Provide the (x, y) coordinate of the cell's center where the given text is located.  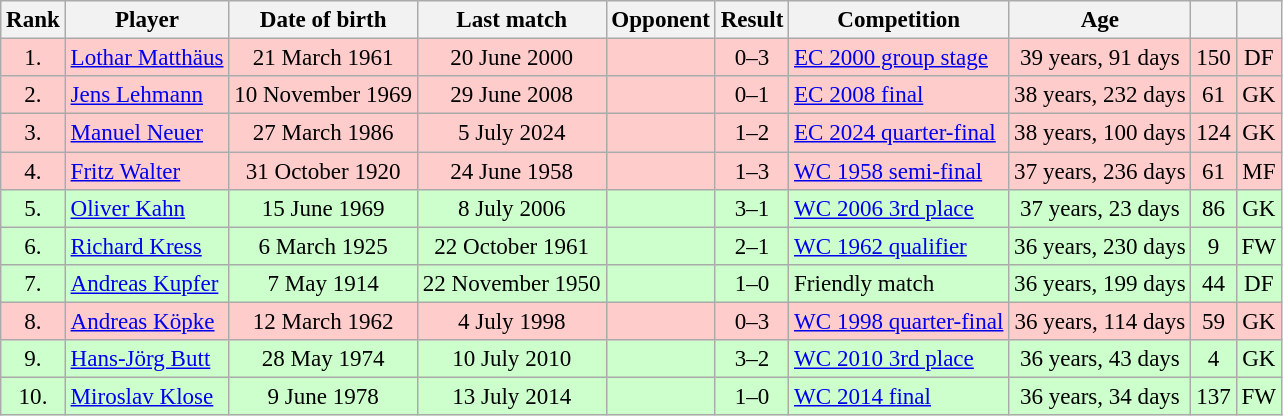
7. (33, 284)
150 (1214, 58)
28 May 1974 (324, 359)
Date of birth (324, 20)
Fritz Walter (147, 171)
EC 2008 final (899, 95)
WC 2006 3rd place (899, 209)
Jens Lehmann (147, 95)
9 June 1978 (324, 397)
20 June 2000 (512, 58)
6. (33, 246)
15 June 1969 (324, 209)
37 years, 236 days (1100, 171)
21 March 1961 (324, 58)
36 years, 230 days (1100, 246)
Last match (512, 20)
38 years, 232 days (1100, 95)
3. (33, 133)
12 March 1962 (324, 322)
MF (1258, 171)
8 July 2006 (512, 209)
9 (1214, 246)
Miroslav Klose (147, 397)
Hans-Jörg Butt (147, 359)
1. (33, 58)
WC 2010 3rd place (899, 359)
Andreas Kupfer (147, 284)
4. (33, 171)
24 June 1958 (512, 171)
2. (33, 95)
1–3 (752, 171)
Friendly match (899, 284)
Richard Kress (147, 246)
8. (33, 322)
Result (752, 20)
44 (1214, 284)
124 (1214, 133)
5. (33, 209)
4 July 1998 (512, 322)
22 October 1961 (512, 246)
10. (33, 397)
10 July 2010 (512, 359)
EC 2000 group stage (899, 58)
36 years, 43 days (1100, 359)
1–2 (752, 133)
39 years, 91 days (1100, 58)
2–1 (752, 246)
WC 1962 qualifier (899, 246)
36 years, 34 days (1100, 397)
37 years, 23 days (1100, 209)
29 June 2008 (512, 95)
Competition (899, 20)
WC 1958 semi-final (899, 171)
Player (147, 20)
9. (33, 359)
Oliver Kahn (147, 209)
0–1 (752, 95)
59 (1214, 322)
22 November 1950 (512, 284)
Lothar Matthäus (147, 58)
4 (1214, 359)
36 years, 114 days (1100, 322)
Rank (33, 20)
EC 2024 quarter-final (899, 133)
WC 2014 final (899, 397)
31 October 1920 (324, 171)
3–2 (752, 359)
6 March 1925 (324, 246)
38 years, 100 days (1100, 133)
7 May 1914 (324, 284)
Manuel Neuer (147, 133)
5 July 2024 (512, 133)
Andreas Köpke (147, 322)
27 March 1986 (324, 133)
Opponent (660, 20)
36 years, 199 days (1100, 284)
WC 1998 quarter-final (899, 322)
3–1 (752, 209)
137 (1214, 397)
86 (1214, 209)
13 July 2014 (512, 397)
10 November 1969 (324, 95)
Age (1100, 20)
